Pinpoint the cell where the given text exists, returning its [X, Y] midpoint coordinate. 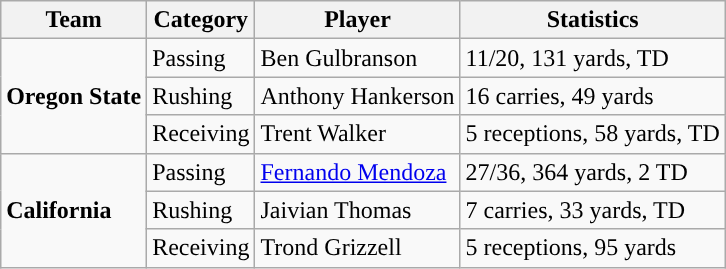
Statistics [592, 20]
27/36, 364 yards, 2 TD [592, 172]
Category [201, 20]
California [74, 210]
5 receptions, 95 yards [592, 248]
16 carries, 49 yards [592, 96]
11/20, 131 yards, TD [592, 58]
Jaivian Thomas [358, 210]
Ben Gulbranson [358, 58]
Oregon State [74, 96]
Trond Grizzell [358, 248]
Team [74, 20]
5 receptions, 58 yards, TD [592, 134]
7 carries, 33 yards, TD [592, 210]
Trent Walker [358, 134]
Anthony Hankerson [358, 96]
Player [358, 20]
Fernando Mendoza [358, 172]
